Capture the cell that displays the provided text and extract its (X, Y) central coordinate. 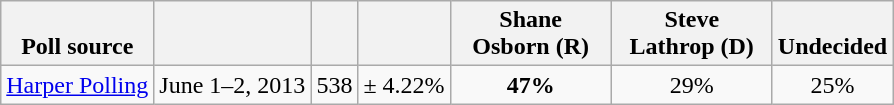
Undecided (832, 34)
± 4.22% (404, 85)
Harper Polling (78, 85)
ShaneOsborn (R) (530, 34)
538 (334, 85)
SteveLathrop (D) (692, 34)
25% (832, 85)
June 1–2, 2013 (232, 85)
29% (692, 85)
Poll source (78, 34)
47% (530, 85)
